Capture the cell that displays the provided text and extract its [x, y] central coordinate. 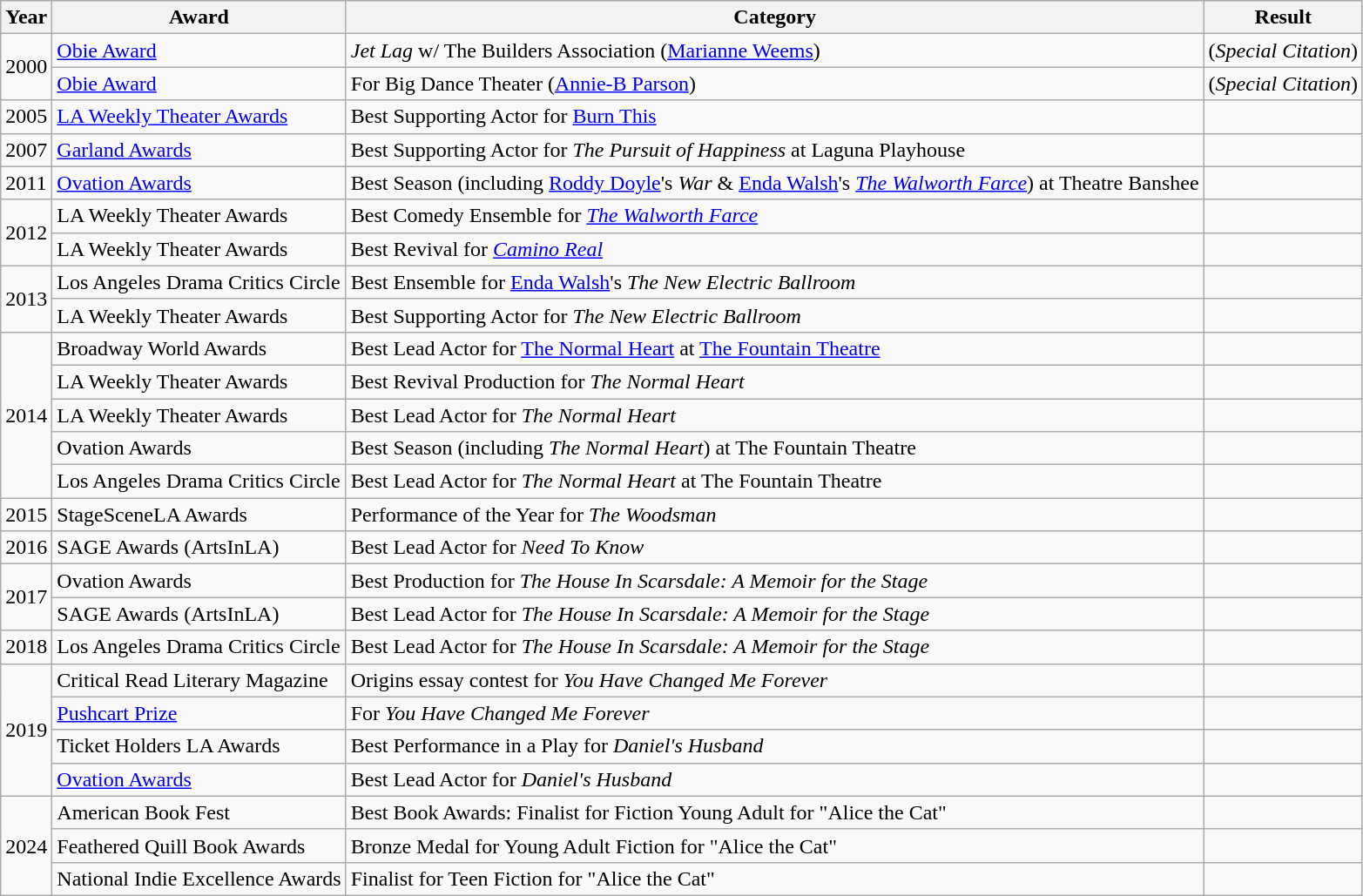
2000 [26, 67]
2016 [26, 548]
Best Season (including The Normal Heart) at The Fountain Theatre [775, 448]
Year [26, 17]
American Book Fest [199, 812]
Best Production for The House In Scarsdale: A Memoir for the Stage [775, 581]
2019 [26, 730]
2024 [26, 845]
2007 [26, 150]
Best Supporting Actor for Burn This [775, 117]
2018 [26, 647]
Best Book Awards: Finalist for Fiction Young Adult for "Alice the Cat" [775, 812]
Best Supporting Actor for The New Electric Ballroom [775, 315]
2015 [26, 515]
For Big Dance Theater (Annie-B Parson) [775, 84]
2012 [26, 232]
Best Lead Actor for Need To Know [775, 548]
2011 [26, 183]
Critical Read Literary Magazine [199, 680]
Best Revival for Camino Real [775, 249]
StageSceneLA Awards [199, 515]
Best Supporting Actor for The Pursuit of Happiness at Laguna Playhouse [775, 150]
Feathered Quill Book Awards [199, 845]
Best Season (including Roddy Doyle's War & Enda Walsh's The Walworth Farce) at Theatre Banshee [775, 183]
Best Lead Actor for The Normal Heart [775, 415]
2014 [26, 414]
2013 [26, 299]
Performance of the Year for The Woodsman [775, 515]
Garland Awards [199, 150]
Finalist for Teen Fiction for "Alice the Cat" [775, 879]
Best Comedy Ensemble for The Walworth Farce [775, 216]
Pushcart Prize [199, 713]
Ticket Holders LA Awards [199, 746]
Award [199, 17]
2017 [26, 597]
Broadway World Awards [199, 348]
Best Ensemble for Enda Walsh's The New Electric Ballroom [775, 282]
National Indie Excellence Awards [199, 879]
Jet Lag w/ The Builders Association (Marianne Weems) [775, 51]
Result [1283, 17]
Best Revival Production for The Normal Heart [775, 381]
Origins essay contest for You Have Changed Me Forever [775, 680]
Category [775, 17]
Bronze Medal for Young Adult Fiction for "Alice the Cat" [775, 845]
Best Performance in a Play for Daniel's Husband [775, 746]
2005 [26, 117]
For You Have Changed Me Forever [775, 713]
Best Lead Actor for Daniel's Husband [775, 779]
